Locate the cell with the specified text and output its [x, y] center coordinate. 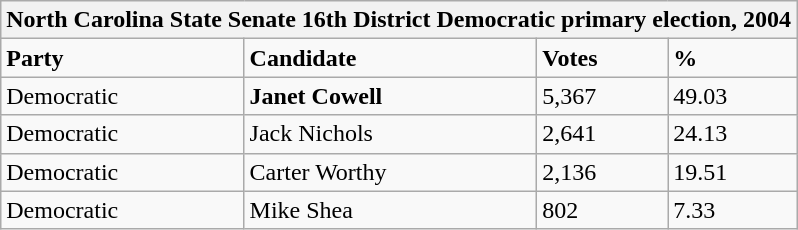
Party [122, 58]
802 [602, 210]
Votes [602, 58]
19.51 [732, 172]
7.33 [732, 210]
24.13 [732, 134]
Mike Shea [390, 210]
49.03 [732, 96]
Carter Worthy [390, 172]
Janet Cowell [390, 96]
5,367 [602, 96]
North Carolina State Senate 16th District Democratic primary election, 2004 [399, 20]
Candidate [390, 58]
Jack Nichols [390, 134]
2,641 [602, 134]
% [732, 58]
2,136 [602, 172]
